Extract the [X, Y] coordinate from the center of the cell holding the provided text.  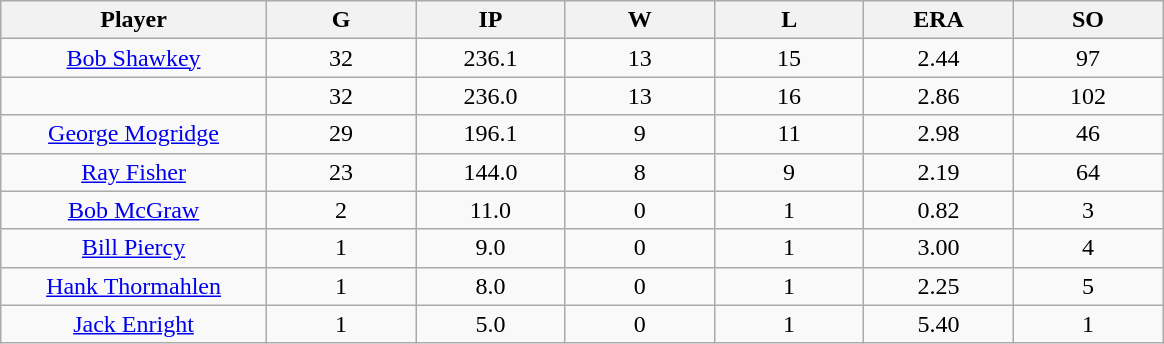
196.1 [490, 134]
9.0 [490, 248]
2.98 [938, 134]
46 [1088, 134]
ERA [938, 20]
Bill Piercy [134, 248]
8.0 [490, 286]
2.19 [938, 172]
11 [788, 134]
4 [1088, 248]
15 [788, 58]
Player [134, 20]
Hank Thormahlen [134, 286]
George Mogridge [134, 134]
236.0 [490, 96]
11.0 [490, 210]
L [788, 20]
5.0 [490, 324]
3 [1088, 210]
3.00 [938, 248]
5 [1088, 286]
Bob McGraw [134, 210]
16 [788, 96]
G [340, 20]
W [640, 20]
2.86 [938, 96]
5.40 [938, 324]
2.44 [938, 58]
Bob Shawkey [134, 58]
IP [490, 20]
2 [340, 210]
SO [1088, 20]
Ray Fisher [134, 172]
23 [340, 172]
8 [640, 172]
236.1 [490, 58]
102 [1088, 96]
97 [1088, 58]
0.82 [938, 210]
29 [340, 134]
64 [1088, 172]
Jack Enright [134, 324]
2.25 [938, 286]
144.0 [490, 172]
